Determine the (x, y) coordinate at the center of the cell enclosing the given text.  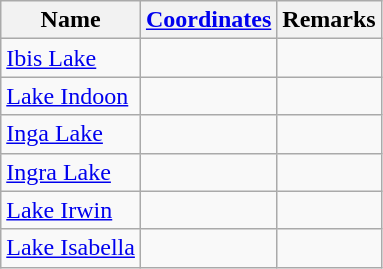
Lake Irwin (71, 210)
Inga Lake (71, 134)
Ibis Lake (71, 58)
Name (71, 20)
Remarks (329, 20)
Lake Isabella (71, 248)
Coordinates (208, 20)
Ingra Lake (71, 172)
Lake Indoon (71, 96)
